Return (x, y) of the center of cell containing provided text 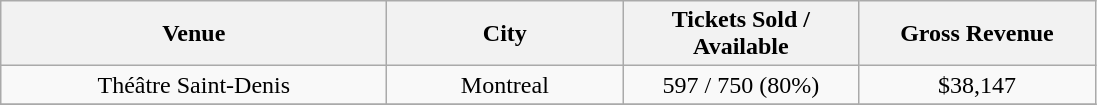
Venue (194, 34)
City (505, 34)
Montreal (505, 85)
597 / 750 (80%) (741, 85)
Tickets Sold / Available (741, 34)
Théâtre Saint-Denis (194, 85)
Gross Revenue (977, 34)
$38,147 (977, 85)
